Output the [X, Y] coordinate of the center of the cell containing the given text.  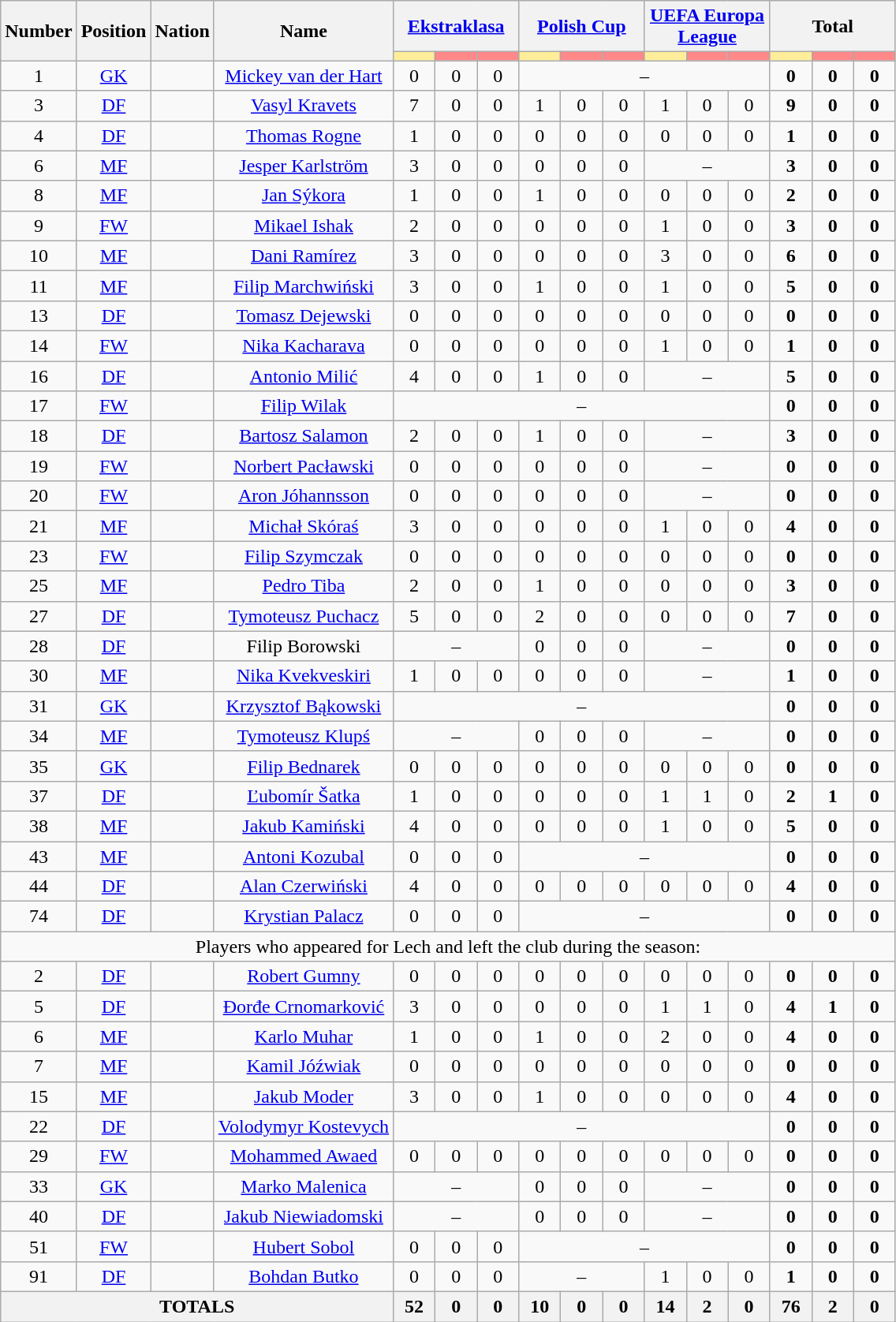
Number [39, 31]
30 [39, 676]
Polish Cup [582, 27]
Filip Szymczak [303, 556]
Filip Wilak [303, 406]
Jakub Niewiadomski [303, 1216]
Bohdan Butko [303, 1276]
23 [39, 556]
Dani Ramírez [303, 256]
Nika Kvekveskiri [303, 676]
Mohammed Awaed [303, 1156]
Filip Bednarek [303, 766]
Michał Skóraś [303, 526]
Karlo Muhar [303, 1036]
Volodymyr Kostevych [303, 1126]
Đorđe Crnomarković [303, 1006]
Ekstraklasa [456, 27]
52 [415, 1306]
Jakub Kamiński [303, 826]
20 [39, 496]
16 [39, 376]
27 [39, 616]
Ľubomír Šatka [303, 796]
13 [39, 316]
43 [39, 856]
21 [39, 526]
11 [39, 286]
44 [39, 887]
Tomasz Dejewski [303, 316]
TOTALS [197, 1306]
8 [39, 196]
Jan Sýkora [303, 196]
18 [39, 436]
Jesper Karlström [303, 166]
Filip Borowski [303, 646]
74 [39, 917]
19 [39, 466]
Total [833, 27]
Antoni Kozubal [303, 856]
38 [39, 826]
Hubert Sobol [303, 1246]
Aron Jóhannsson [303, 496]
Jakub Moder [303, 1096]
Mickey van der Hart [303, 76]
Name [303, 31]
29 [39, 1156]
35 [39, 766]
Alan Czerwiński [303, 887]
Antonio Milić [303, 376]
91 [39, 1276]
Mikael Ishak [303, 226]
Thomas Rogne [303, 136]
Pedro Tiba [303, 586]
Robert Gumny [303, 977]
76 [790, 1306]
34 [39, 736]
17 [39, 406]
Players who appeared for Lech and left the club during the season: [448, 947]
Tymoteusz Klupś [303, 736]
22 [39, 1126]
Bartosz Salamon [303, 436]
Kamil Jóźwiak [303, 1066]
Position [114, 31]
25 [39, 586]
Filip Marchwiński [303, 286]
31 [39, 706]
28 [39, 646]
Tymoteusz Puchacz [303, 616]
Nika Kacharava [303, 345]
33 [39, 1186]
40 [39, 1216]
51 [39, 1246]
15 [39, 1096]
Nation [182, 31]
Marko Malenica [303, 1186]
37 [39, 796]
Krzysztof Bąkowski [303, 706]
Krystian Palacz [303, 917]
Vasyl Kravets [303, 106]
Norbert Pacławski [303, 466]
UEFA Europa League [707, 27]
